Identify which cell holds the provided text, then report its [X, Y] central coordinate. 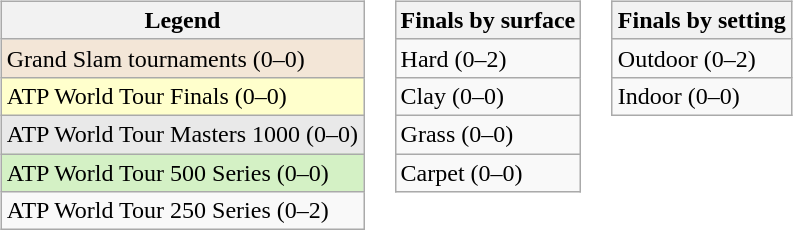
Grass (0–0) [488, 134]
ATP World Tour Masters 1000 (0–0) [182, 134]
ATP World Tour 500 Series (0–0) [182, 173]
Clay (0–0) [488, 96]
ATP World Tour Finals (0–0) [182, 96]
Legend [182, 20]
Hard (0–2) [488, 58]
Finals by setting [702, 20]
Carpet (0–0) [488, 173]
Grand Slam tournaments (0–0) [182, 58]
Outdoor (0–2) [702, 58]
Indoor (0–0) [702, 96]
ATP World Tour 250 Series (0–2) [182, 211]
Finals by surface [488, 20]
